Search for the cell housing the specified text and yield its [X, Y] center coordinate. 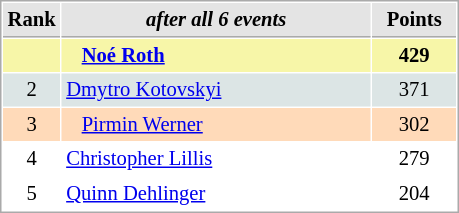
Noé Roth [216, 56]
204 [414, 194]
429 [414, 56]
Pirmin Werner [216, 124]
371 [414, 90]
4 [32, 158]
Points [414, 20]
Quinn Dehlinger [216, 194]
5 [32, 194]
Rank [32, 20]
Dmytro Kotovskyi [216, 90]
Christopher Lillis [216, 158]
after all 6 events [216, 20]
2 [32, 90]
302 [414, 124]
3 [32, 124]
279 [414, 158]
